Output the [X, Y] coordinate of the center of the cell containing the given text.  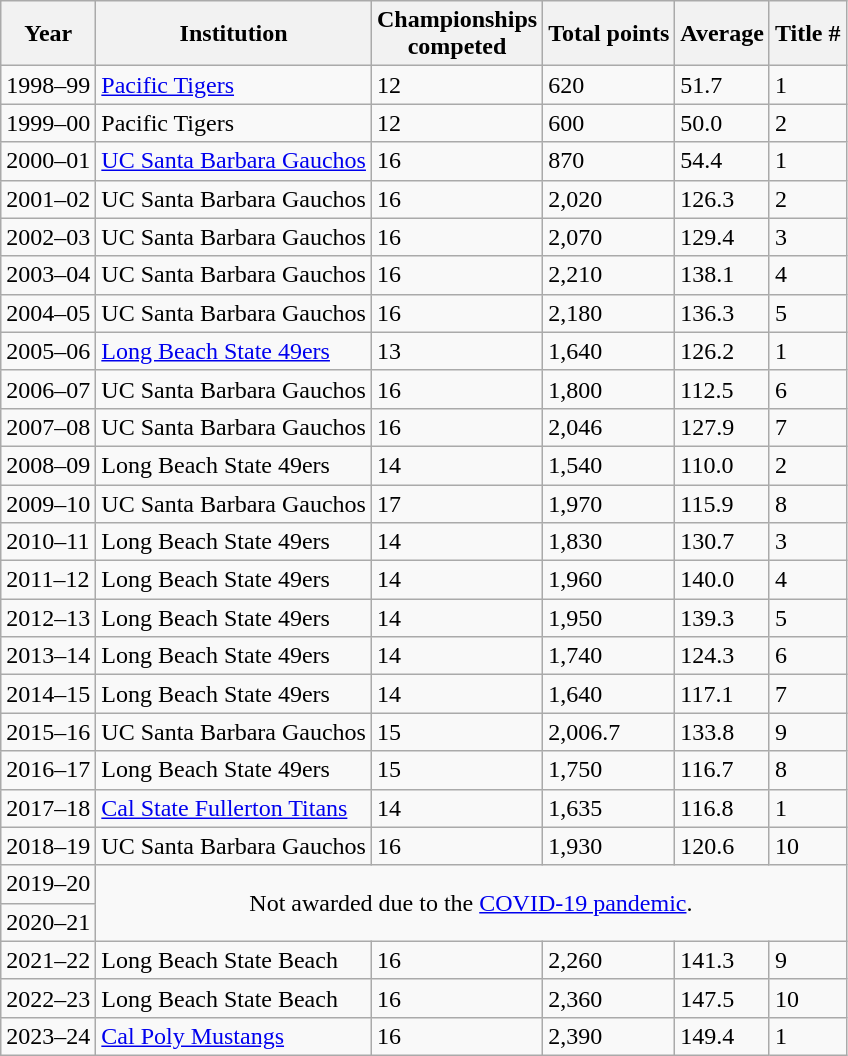
136.3 [722, 313]
2000–01 [48, 161]
2016–17 [48, 770]
138.1 [722, 275]
115.9 [722, 503]
2005–06 [48, 351]
2,046 [609, 427]
870 [609, 161]
Title # [808, 34]
1998–99 [48, 85]
1,635 [609, 808]
133.8 [722, 732]
2012–13 [48, 618]
1,830 [609, 542]
50.0 [722, 123]
2014–15 [48, 694]
120.6 [722, 846]
126.3 [722, 199]
2018–19 [48, 846]
129.4 [722, 237]
1,540 [609, 465]
2006–07 [48, 389]
Not awarded due to the COVID-19 pandemic. [471, 903]
2,210 [609, 275]
Institution [234, 34]
1,930 [609, 846]
Championshipscompeted [456, 34]
620 [609, 85]
1,740 [609, 656]
2015–16 [48, 732]
2002–03 [48, 237]
112.5 [722, 389]
117.1 [722, 694]
Average [722, 34]
2,180 [609, 313]
Cal Poly Mustangs [234, 1036]
116.7 [722, 770]
54.4 [722, 161]
2017–18 [48, 808]
Cal State Fullerton Titans [234, 808]
2,260 [609, 960]
116.8 [722, 808]
2011–12 [48, 580]
2019–20 [48, 884]
2007–08 [48, 427]
130.7 [722, 542]
139.3 [722, 618]
2003–04 [48, 275]
1,970 [609, 503]
1,960 [609, 580]
2020–21 [48, 922]
110.0 [722, 465]
2013–14 [48, 656]
2008–09 [48, 465]
2001–02 [48, 199]
2009–10 [48, 503]
2,006.7 [609, 732]
1,950 [609, 618]
2023–24 [48, 1036]
126.2 [722, 351]
51.7 [722, 85]
124.3 [722, 656]
1,750 [609, 770]
2010–11 [48, 542]
2021–22 [48, 960]
600 [609, 123]
2004–05 [48, 313]
Year [48, 34]
2,020 [609, 199]
127.9 [722, 427]
141.3 [722, 960]
1999–00 [48, 123]
17 [456, 503]
Total points [609, 34]
147.5 [722, 998]
2022–23 [48, 998]
140.0 [722, 580]
2,390 [609, 1036]
13 [456, 351]
149.4 [722, 1036]
2,360 [609, 998]
2,070 [609, 237]
1,800 [609, 389]
